Capture the cell that displays the provided text and extract its (x, y) central coordinate. 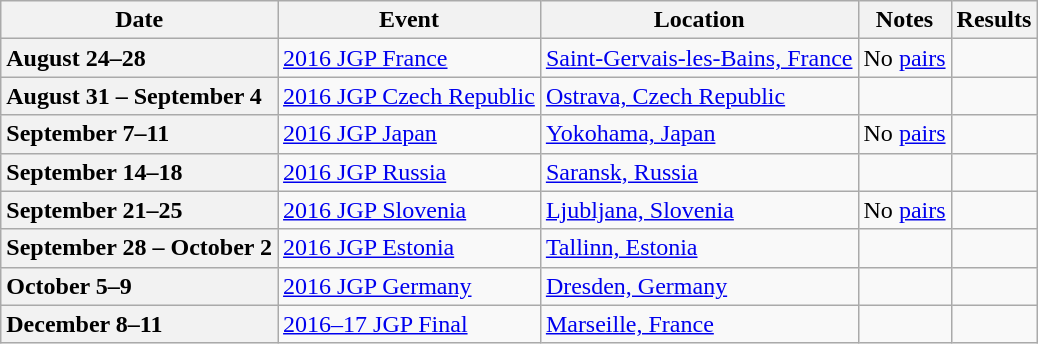
2016 JGP Russia (410, 172)
Dresden, Germany (699, 286)
Marseille, France (699, 324)
2016 JGP Japan (410, 134)
2016–17 JGP Final (410, 324)
September 28 – October 2 (140, 248)
2016 JGP France (410, 58)
Date (140, 20)
Yokohama, Japan (699, 134)
Event (410, 20)
Notes (904, 20)
Location (699, 20)
September 7–11 (140, 134)
2016 JGP Germany (410, 286)
2016 JGP Czech Republic (410, 96)
September 14–18 (140, 172)
Ostrava, Czech Republic (699, 96)
August 31 – September 4 (140, 96)
Saint-Gervais-les-Bains, France (699, 58)
Tallinn, Estonia (699, 248)
September 21–25 (140, 210)
Ljubljana, Slovenia (699, 210)
Results (994, 20)
2016 JGP Slovenia (410, 210)
August 24–28 (140, 58)
October 5–9 (140, 286)
2016 JGP Estonia (410, 248)
Saransk, Russia (699, 172)
December 8–11 (140, 324)
